Detect which cell encompasses the target text, then output its [x, y] center coordinate. 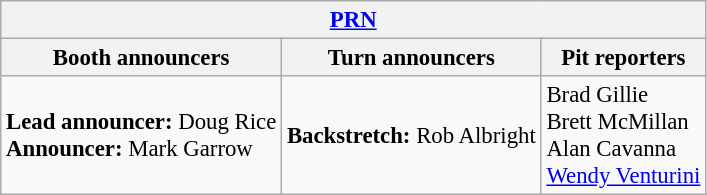
Lead announcer: Doug RiceAnnouncer: Mark Garrow [142, 136]
Booth announcers [142, 58]
Brad GillieBrett McMillanAlan CavannaWendy Venturini [624, 136]
Backstretch: Rob Albright [412, 136]
Pit reporters [624, 58]
PRN [354, 20]
Turn announcers [412, 58]
